From the cell containing the given text, extract its center point as (x, y) coordinate. 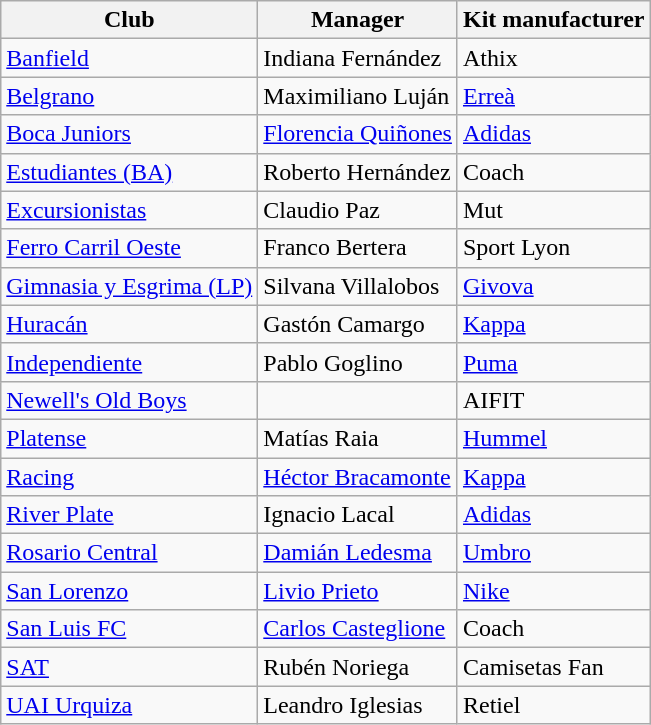
Ignacio Lacal (358, 515)
Independiente (130, 362)
Nike (554, 591)
AIFIT (554, 400)
Gimnasia y Esgrima (LP) (130, 286)
Héctor Bracamonte (358, 477)
Matías Raia (358, 438)
Banfield (130, 58)
Umbro (554, 553)
Camisetas Fan (554, 667)
Sport Lyon (554, 248)
San Lorenzo (130, 591)
Roberto Hernández (358, 172)
UAI Urquiza (130, 705)
Kit manufacturer (554, 20)
Estudiantes (BA) (130, 172)
Franco Bertera (358, 248)
River Plate (130, 515)
Club (130, 20)
Rosario Central (130, 553)
Damián Ledesma (358, 553)
Manager (358, 20)
Mut (554, 210)
Leandro Iglesias (358, 705)
Excursionistas (130, 210)
San Luis FC (130, 629)
Gastón Camargo (358, 324)
Hummel (554, 438)
Carlos Casteglione (358, 629)
SAT (130, 667)
Platense (130, 438)
Boca Juniors (130, 134)
Livio Prieto (358, 591)
Newell's Old Boys (130, 400)
Givova (554, 286)
Pablo Goglino (358, 362)
Claudio Paz (358, 210)
Belgrano (130, 96)
Racing (130, 477)
Huracán (130, 324)
Maximiliano Luján (358, 96)
Retiel (554, 705)
Rubén Noriega (358, 667)
Puma (554, 362)
Indiana Fernández (358, 58)
Silvana Villalobos (358, 286)
Erreà (554, 96)
Ferro Carril Oeste (130, 248)
Florencia Quiñones (358, 134)
Athix (554, 58)
